Output the [x, y] coordinate of the center of the cell containing the given text.  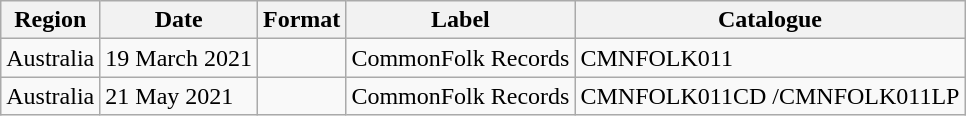
Format [302, 20]
Date [179, 20]
Region [50, 20]
21 May 2021 [179, 96]
CMNFOLK011CD /CMNFOLK011LP [770, 96]
Catalogue [770, 20]
Label [460, 20]
CMNFOLK011 [770, 58]
19 March 2021 [179, 58]
